Provide the [X, Y] coordinate of the cell's center where the given text is located.  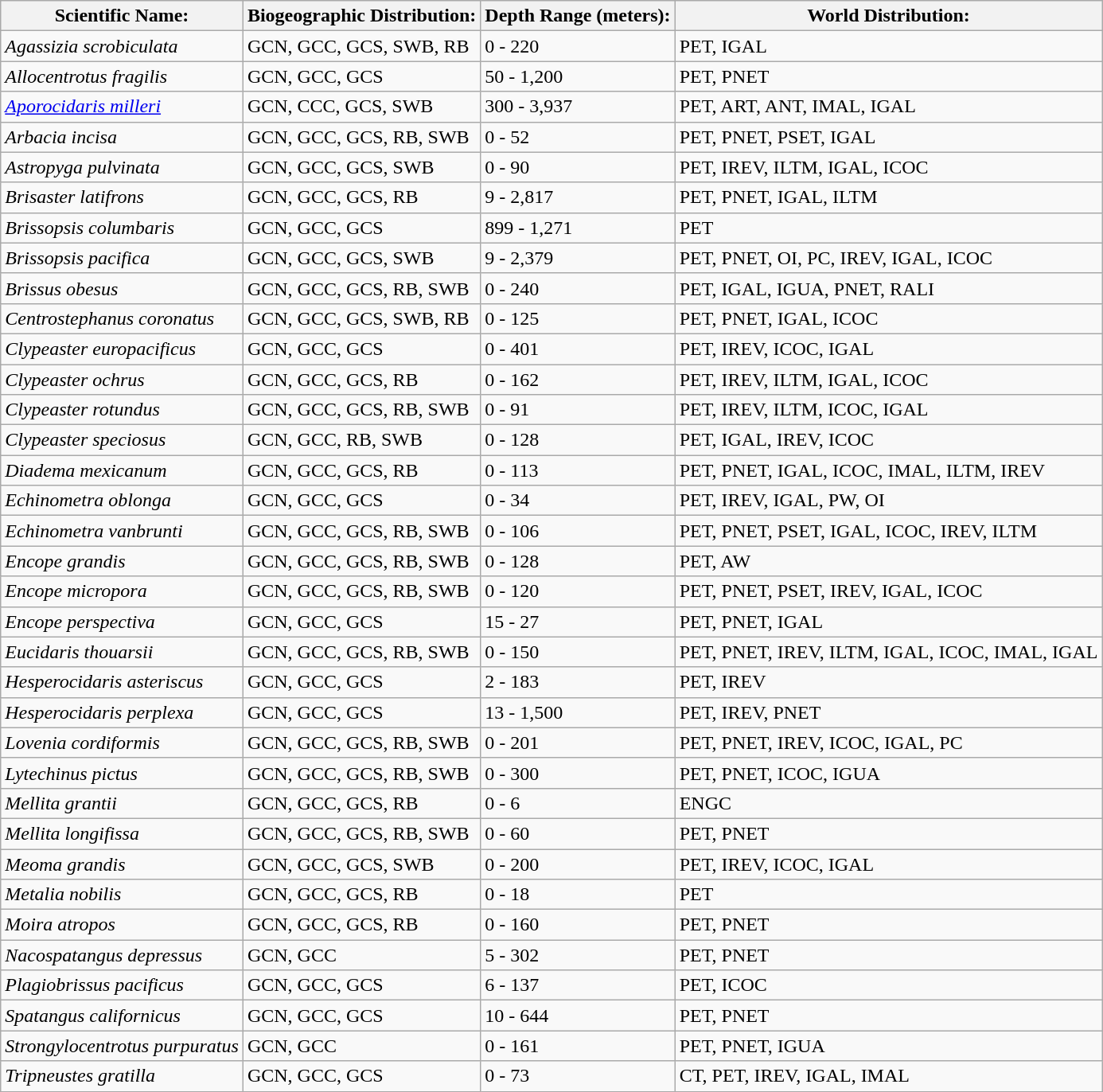
CT, PET, IREV, IGAL, IMAL [888, 1076]
Depth Range (meters): [578, 16]
PET, PNET, IGAL, ICOC, IMAL, ILTM, IREV [888, 470]
ENGC [888, 803]
0 - 120 [578, 591]
0 - 6 [578, 803]
PET, IGAL, IREV, ICOC [888, 440]
PET, IGAL [888, 46]
13 - 1,500 [578, 712]
PET, PNET, PSET, IGAL, ICOC, IREV, ILTM [888, 531]
0 - 220 [578, 46]
Centrostephanus coronatus [123, 318]
PET, PNET, PSET, IGAL [888, 137]
Agassizia scrobiculata [123, 46]
899 - 1,271 [578, 228]
Tripneustes gratilla [123, 1076]
Scientific Name: [123, 16]
Astropyga pulvinata [123, 167]
Hesperocidaris asteriscus [123, 682]
0 - 201 [578, 743]
15 - 27 [578, 622]
0 - 106 [578, 531]
PET, IREV, ILTM, ICOC, IGAL [888, 410]
Clypeaster ochrus [123, 380]
PET, PNET, IGAL, ILTM [888, 197]
PET, PNET, IGUA [888, 1046]
0 - 160 [578, 925]
9 - 2,379 [578, 258]
6 - 137 [578, 985]
Arbacia incisa [123, 137]
PET, IGAL, IGUA, PNET, RALI [888, 288]
Diadema mexicanum [123, 470]
2 - 183 [578, 682]
Nacospatangus depressus [123, 955]
0 - 90 [578, 167]
PET, PNET, OI, PC, IREV, IGAL, ICOC [888, 258]
Lytechinus pictus [123, 773]
0 - 91 [578, 410]
Hesperocidaris perplexa [123, 712]
GCN, CCC, GCS, SWB [361, 107]
Echinometra vanbrunti [123, 531]
Lovenia cordiformis [123, 743]
World Distribution: [888, 16]
Moira atropos [123, 925]
Brisaster latifrons [123, 197]
Plagiobrissus pacificus [123, 985]
PET, ART, ANT, IMAL, IGAL [888, 107]
0 - 162 [578, 380]
Mellita longifissa [123, 833]
Encope perspectiva [123, 622]
Mellita grantii [123, 803]
0 - 34 [578, 501]
Strongylocentrotus purpuratus [123, 1046]
PET, IREV, PNET [888, 712]
Aporocidaris milleri [123, 107]
0 - 200 [578, 864]
50 - 1,200 [578, 76]
PET, PNET, PSET, IREV, IGAL, ICOC [888, 591]
PET, PNET, IGAL, ICOC [888, 318]
5 - 302 [578, 955]
Clypeaster rotundus [123, 410]
Allocentrotus fragilis [123, 76]
0 - 161 [578, 1046]
0 - 125 [578, 318]
PET, PNET, IGAL [888, 622]
Meoma grandis [123, 864]
0 - 401 [578, 349]
PET, PNET, IREV, ICOC, IGAL, PC [888, 743]
Spatangus californicus [123, 1016]
300 - 3,937 [578, 107]
PET, AW [888, 561]
Encope grandis [123, 561]
0 - 150 [578, 652]
Encope micropora [123, 591]
0 - 300 [578, 773]
0 - 73 [578, 1076]
Brissus obesus [123, 288]
Clypeaster europacificus [123, 349]
Echinometra oblonga [123, 501]
0 - 60 [578, 833]
0 - 18 [578, 895]
PET, PNET, IREV, ILTM, IGAL, ICOC, IMAL, IGAL [888, 652]
Clypeaster speciosus [123, 440]
Brissopsis pacifica [123, 258]
GCN, GCC, RB, SWB [361, 440]
Eucidaris thouarsii [123, 652]
Brissopsis columbaris [123, 228]
PET, IREV [888, 682]
0 - 52 [578, 137]
Biogeographic Distribution: [361, 16]
0 - 240 [578, 288]
10 - 644 [578, 1016]
PET, IREV, IGAL, PW, OI [888, 501]
Metalia nobilis [123, 895]
PET, ICOC [888, 985]
PET, PNET, ICOC, IGUA [888, 773]
9 - 2,817 [578, 197]
0 - 113 [578, 470]
